Pinpoint the cell where the given text exists, returning its [X, Y] midpoint coordinate. 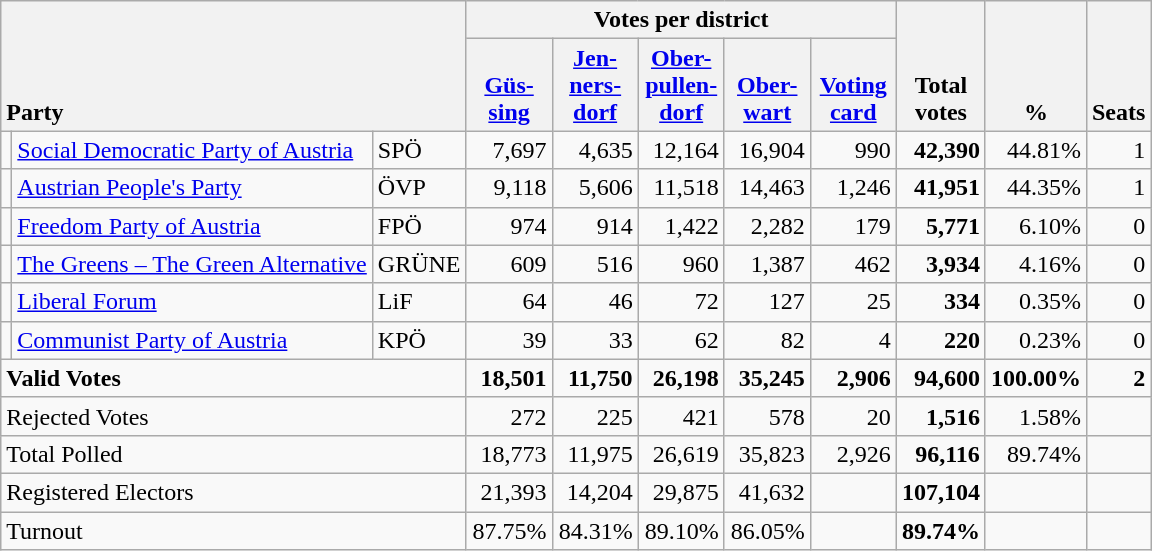
12,164 [681, 150]
462 [853, 264]
Rejected Votes [234, 416]
Ober-wart [767, 85]
1,246 [853, 188]
33 [595, 340]
72 [681, 302]
11,975 [595, 454]
18,501 [509, 378]
1,516 [940, 416]
LiF [419, 302]
20 [853, 416]
Valid Votes [234, 378]
44.81% [1036, 150]
1.58% [1036, 416]
2,906 [853, 378]
Social Democratic Party of Austria [192, 150]
Güs-sing [509, 85]
5,771 [940, 226]
1,387 [767, 264]
4.16% [1036, 264]
1,422 [681, 226]
Austrian People's Party [192, 188]
11,518 [681, 188]
4,635 [595, 150]
Votes per district [681, 20]
Liberal Forum [192, 302]
421 [681, 416]
35,245 [767, 378]
974 [509, 226]
41,632 [767, 492]
990 [853, 150]
94,600 [940, 378]
84.31% [595, 531]
42,390 [940, 150]
The Greens – The Green Alternative [192, 264]
14,463 [767, 188]
39 [509, 340]
ÖVP [419, 188]
7,697 [509, 150]
334 [940, 302]
2,926 [853, 454]
2 [1118, 378]
609 [509, 264]
960 [681, 264]
64 [509, 302]
914 [595, 226]
Totalvotes [940, 66]
41,951 [940, 188]
86.05% [767, 531]
Seats [1118, 66]
272 [509, 416]
96,116 [940, 454]
127 [767, 302]
107,104 [940, 492]
225 [595, 416]
3,934 [940, 264]
% [1036, 66]
Turnout [234, 531]
26,198 [681, 378]
2,282 [767, 226]
44.35% [1036, 188]
Ober-pullen-dorf [681, 85]
9,118 [509, 188]
220 [940, 340]
26,619 [681, 454]
14,204 [595, 492]
Party [234, 66]
62 [681, 340]
516 [595, 264]
FPÖ [419, 226]
11,750 [595, 378]
GRÜNE [419, 264]
46 [595, 302]
82 [767, 340]
35,823 [767, 454]
21,393 [509, 492]
6.10% [1036, 226]
Total Polled [234, 454]
0.35% [1036, 302]
Jen-ners-dorf [595, 85]
Communist Party of Austria [192, 340]
KPÖ [419, 340]
Registered Electors [234, 492]
0.23% [1036, 340]
SPÖ [419, 150]
25 [853, 302]
16,904 [767, 150]
89.10% [681, 531]
87.75% [509, 531]
4 [853, 340]
578 [767, 416]
179 [853, 226]
18,773 [509, 454]
100.00% [1036, 378]
Freedom Party of Austria [192, 226]
Votingcard [853, 85]
29,875 [681, 492]
5,606 [595, 188]
